Return the (x, y) coordinate for the center point of the cell that contains the specified text.  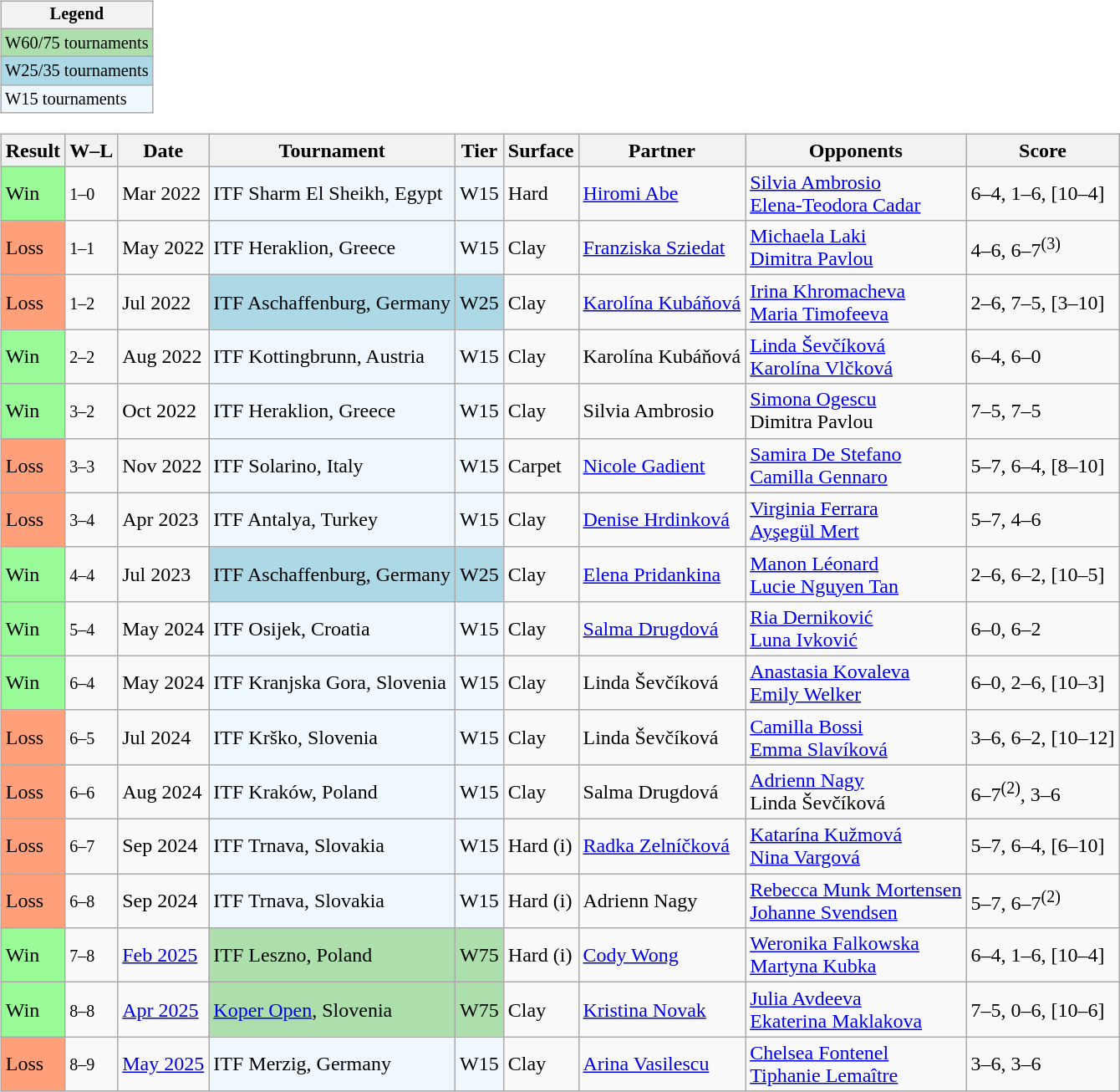
Manon Léonard Lucie Nguyen Tan (856, 574)
Linda Ševčíková Karolína Vlčková (856, 356)
ITF Leszno, Poland (333, 955)
6–4 (92, 682)
8–9 (92, 1064)
May 2022 (164, 247)
Franziska Sziedat (662, 247)
ITF Sharm El Sheikh, Egypt (333, 194)
7–5, 7–5 (1043, 411)
ITF Antalya, Turkey (333, 520)
3–4 (92, 520)
2–2 (92, 356)
Jul 2022 (164, 303)
Tier (480, 151)
Hard (541, 194)
Date (164, 151)
Katarína Kužmová Nina Vargová (856, 846)
1–0 (92, 194)
Tournament (333, 151)
3–2 (92, 411)
8–8 (92, 1010)
Adrienn Nagy Linda Ševčíková (856, 793)
Oct 2022 (164, 411)
5–7, 6–4, [6–10] (1043, 846)
Partner (662, 151)
4–6, 6–7(3) (1043, 247)
5–7, 4–6 (1043, 520)
Result (33, 151)
6–0, 6–2 (1043, 629)
W–L (92, 151)
Julia Avdeeva Ekaterina Maklakova (856, 1010)
Koper Open, Slovenia (333, 1010)
1–2 (92, 303)
6–4, 6–0 (1043, 356)
W60/75 tournaments (77, 43)
Camilla Bossi Emma Slavíková (856, 737)
6–5 (92, 737)
6–7 (92, 846)
ITF Krško, Slovenia (333, 737)
Michaela Laki Dimitra Pavlou (856, 247)
Aug 2022 (164, 356)
Adrienn Nagy (662, 901)
Jul 2023 (164, 574)
6–6 (92, 793)
Radka Zelníčková (662, 846)
Apr 2023 (164, 520)
Silvia Ambrosio Elena-Teodora Cadar (856, 194)
Chelsea Fontenel Tiphanie Lemaître (856, 1064)
Nov 2022 (164, 465)
2–6, 7–5, [3–10] (1043, 303)
5–4 (92, 629)
1–1 (92, 247)
Opponents (856, 151)
Denise Hrdinková (662, 520)
Mar 2022 (164, 194)
Silvia Ambrosio (662, 411)
ITF Kranjska Gora, Slovenia (333, 682)
Arina Vasilescu (662, 1064)
ITF Merzig, Germany (333, 1064)
Irina Khromacheva Maria Timofeeva (856, 303)
Ria Derniković Luna Ivković (856, 629)
6–0, 2–6, [10–3] (1043, 682)
Weronika Falkowska Martyna Kubka (856, 955)
Feb 2025 (164, 955)
Virginia Ferrara Ayşegül Mert (856, 520)
Aug 2024 (164, 793)
Legend (77, 15)
ITF Solarino, Italy (333, 465)
6–7(2), 3–6 (1043, 793)
Nicole Gadient (662, 465)
Score (1043, 151)
7–5, 0–6, [10–6] (1043, 1010)
Carpet (541, 465)
7–8 (92, 955)
Rebecca Munk Mortensen Johanne Svendsen (856, 901)
May 2025 (164, 1064)
Samira De Stefano Camilla Gennaro (856, 465)
4–4 (92, 574)
ITF Osijek, Croatia (333, 629)
W15 tournaments (77, 100)
Apr 2025 (164, 1010)
Hiromi Abe (662, 194)
Jul 2024 (164, 737)
ITF Kottingbrunn, Austria (333, 356)
5–7, 6–7(2) (1043, 901)
3–6, 6–2, [10–12] (1043, 737)
Simona Ogescu Dimitra Pavlou (856, 411)
6–8 (92, 901)
3–6, 3–6 (1043, 1064)
Kristina Novak (662, 1010)
ITF Kraków, Poland (333, 793)
3–3 (92, 465)
Elena Pridankina (662, 574)
W25/35 tournaments (77, 71)
Cody Wong (662, 955)
2–6, 6–2, [10–5] (1043, 574)
Surface (541, 151)
5–7, 6–4, [8–10] (1043, 465)
Anastasia Kovaleva Emily Welker (856, 682)
